Capture the cell that displays the provided text and extract its [x, y] central coordinate. 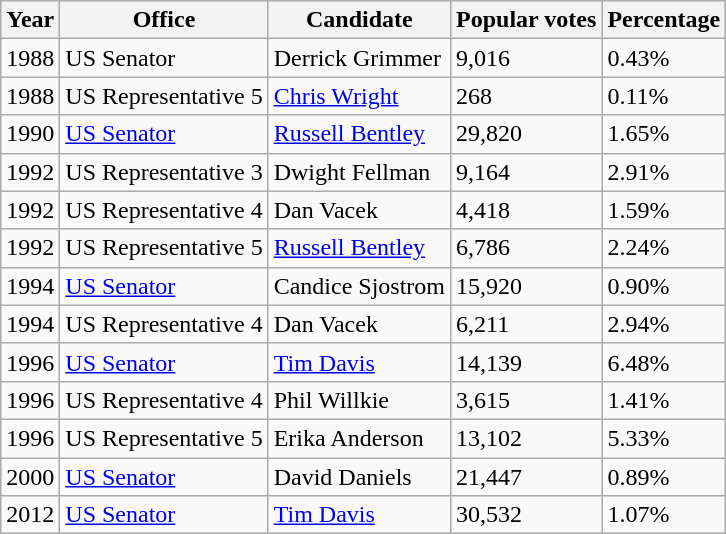
US Representative 3 [164, 172]
1.59% [664, 210]
9,164 [526, 172]
2000 [30, 477]
6.48% [664, 362]
Candidate [359, 20]
2012 [30, 515]
29,820 [526, 134]
David Daniels [359, 477]
Erika Anderson [359, 438]
0.90% [664, 286]
Chris Wright [359, 96]
Popular votes [526, 20]
21,447 [526, 477]
Candice Sjostrom [359, 286]
0.89% [664, 477]
Derrick Grimmer [359, 58]
2.24% [664, 248]
15,920 [526, 286]
0.43% [664, 58]
30,532 [526, 515]
0.11% [664, 96]
14,139 [526, 362]
2.91% [664, 172]
268 [526, 96]
1990 [30, 134]
3,615 [526, 400]
1.07% [664, 515]
13,102 [526, 438]
1.41% [664, 400]
4,418 [526, 210]
Year [30, 20]
5.33% [664, 438]
2.94% [664, 324]
Phil Willkie [359, 400]
Office [164, 20]
1.65% [664, 134]
Percentage [664, 20]
9,016 [526, 58]
6,211 [526, 324]
Dwight Fellman [359, 172]
6,786 [526, 248]
